Return the [x, y] coordinate for the center point of the cell that contains the specified text.  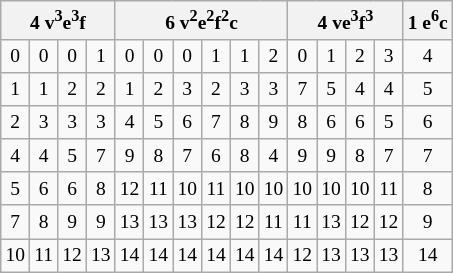
4 v3e3f [58, 20]
6 v2e2f2c [202, 20]
1 e6c [428, 20]
4 ve3f3 [346, 20]
